Extract the [X, Y] coordinate from the center of the cell holding the provided text.  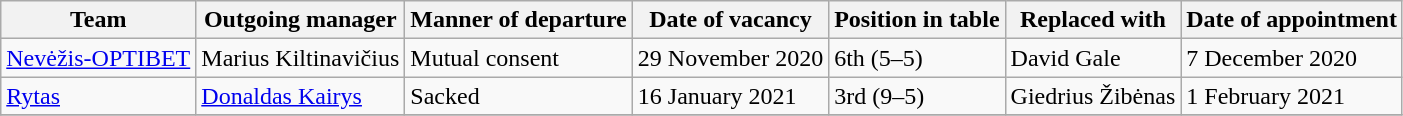
3rd (9–5) [917, 96]
David Gale [1093, 58]
Rytas [98, 96]
Replaced with [1093, 20]
7 December 2020 [1292, 58]
Date of vacancy [730, 20]
Donaldas Kairys [300, 96]
Date of appointment [1292, 20]
Team [98, 20]
Position in table [917, 20]
Marius Kiltinavičius [300, 58]
Sacked [518, 96]
Manner of departure [518, 20]
1 February 2021 [1292, 96]
Giedrius Žibėnas [1093, 96]
16 January 2021 [730, 96]
Mutual consent [518, 58]
6th (5–5) [917, 58]
Nevėžis-OPTIBET [98, 58]
Outgoing manager [300, 20]
29 November 2020 [730, 58]
